Detect which cell encompasses the target text, then output its (x, y) center coordinate. 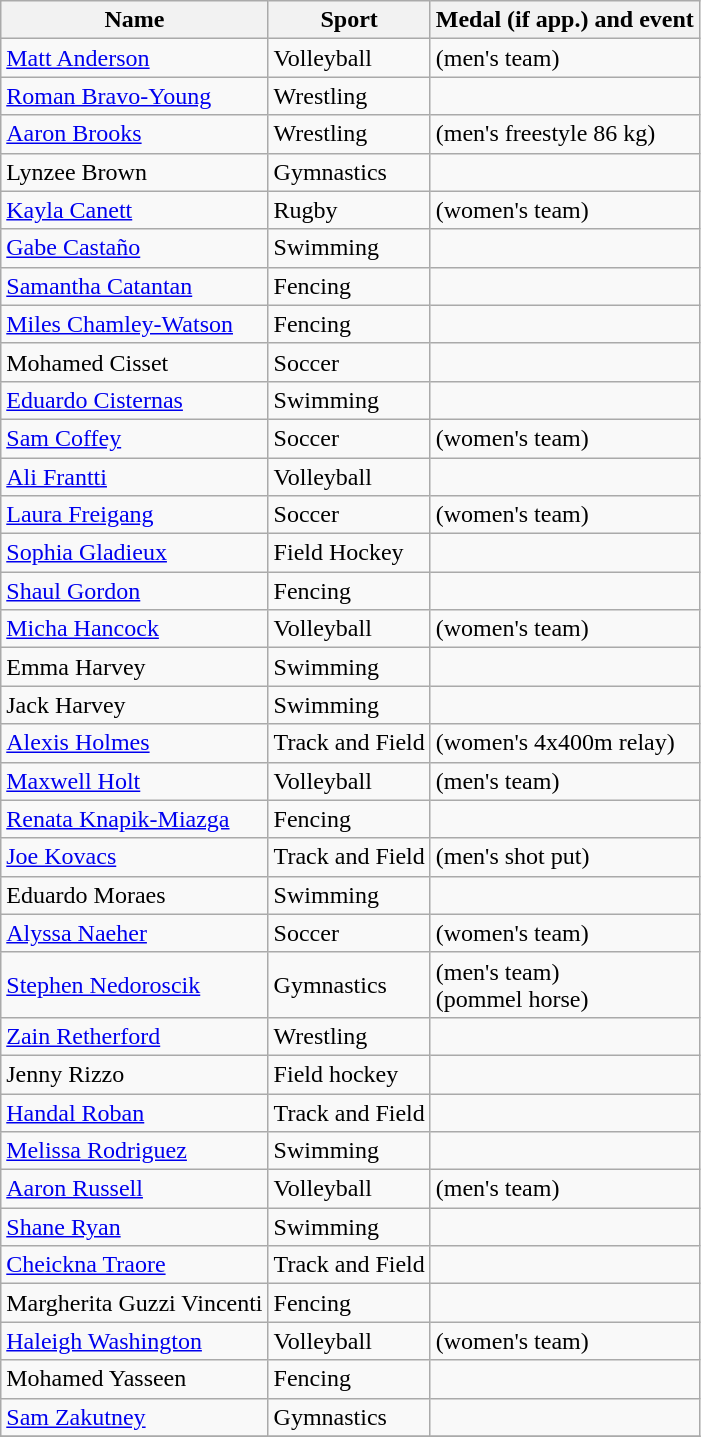
Stephen Nedoroscik (134, 984)
Haleigh Washington (134, 1341)
(men's shot put) (564, 857)
Micha Hancock (134, 629)
Mohamed Yasseen (134, 1379)
Eduardo Moraes (134, 895)
Miles Chamley-Watson (134, 324)
Jack Harvey (134, 705)
Rugby (349, 210)
Handal Roban (134, 1113)
Sophia Gladieux (134, 553)
Aaron Russell (134, 1189)
Maxwell Holt (134, 781)
Medal (if app.) and event (564, 20)
Sport (349, 20)
(men's freestyle 86 kg) (564, 134)
Melissa Rodriguez (134, 1151)
Emma Harvey (134, 667)
Joe Kovacs (134, 857)
Kayla Canett (134, 210)
Alyssa Naeher (134, 933)
Name (134, 20)
Cheickna Traore (134, 1265)
Ali Frantti (134, 477)
Matt Anderson (134, 58)
Field Hockey (349, 553)
Jenny Rizzo (134, 1074)
Renata Knapik-Miazga (134, 819)
Samantha Catantan (134, 286)
Laura Freigang (134, 515)
(men's team) (pommel horse) (564, 984)
Aaron Brooks (134, 134)
Shaul Gordon (134, 591)
Eduardo Cisternas (134, 400)
Gabe Castaño (134, 248)
Shane Ryan (134, 1227)
Alexis Holmes (134, 743)
Sam Coffey (134, 438)
Margherita Guzzi Vincenti (134, 1303)
Zain Retherford (134, 1036)
Mohamed Cisset (134, 362)
(women's 4x400m relay) (564, 743)
Field hockey (349, 1074)
Roman Bravo-Young (134, 96)
Lynzee Brown (134, 172)
Sam Zakutney (134, 1417)
